Extract the (X, Y) coordinate from the center of the cell holding the provided text.  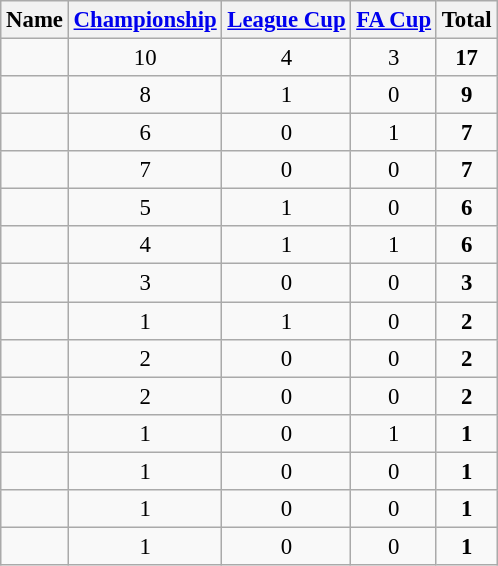
Championship (145, 20)
10 (145, 58)
8 (145, 95)
9 (466, 95)
Total (466, 20)
5 (145, 208)
17 (466, 58)
League Cup (286, 20)
FA Cup (394, 20)
Name (35, 20)
